Scan for the cell matching the given text and deliver its (X, Y) coordinate at center. 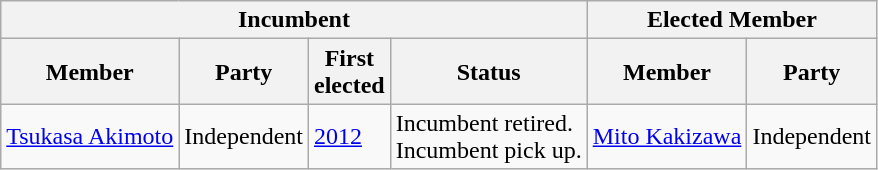
Mito Kakizawa (667, 136)
Elected Member (732, 20)
2012 (349, 136)
Tsukasa Akimoto (90, 136)
Incumbent (294, 20)
Status (488, 72)
Firstelected (349, 72)
Incumbent retired. Incumbent pick up. (488, 136)
